Search for the cell housing the specified text and yield its [X, Y] center coordinate. 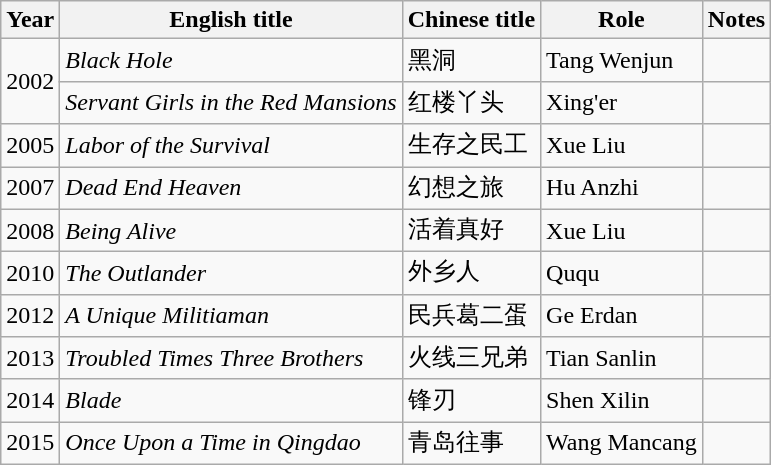
Xing'er [622, 102]
2005 [30, 146]
Being Alive [231, 230]
2002 [30, 82]
Role [622, 20]
Black Hole [231, 60]
Wang Mancang [622, 444]
活着真好 [471, 230]
Once Upon a Time in Qingdao [231, 444]
Troubled Times Three Brothers [231, 358]
红楼丫头 [471, 102]
2015 [30, 444]
Year [30, 20]
黑洞 [471, 60]
Tian Sanlin [622, 358]
Tang Wenjun [622, 60]
Ge Erdan [622, 316]
2007 [30, 188]
锋刃 [471, 400]
Ququ [622, 274]
Notes [736, 20]
火线三兄弟 [471, 358]
2014 [30, 400]
外乡人 [471, 274]
A Unique Militiaman [231, 316]
Shen Xilin [622, 400]
Labor of the Survival [231, 146]
2012 [30, 316]
生存之民工 [471, 146]
2013 [30, 358]
Dead End Heaven [231, 188]
Chinese title [471, 20]
Servant Girls in the Red Mansions [231, 102]
2010 [30, 274]
2008 [30, 230]
民兵葛二蛋 [471, 316]
Blade [231, 400]
幻想之旅 [471, 188]
The Outlander [231, 274]
青岛往事 [471, 444]
Hu Anzhi [622, 188]
English title [231, 20]
